Search for the cell housing the specified text and yield its [x, y] center coordinate. 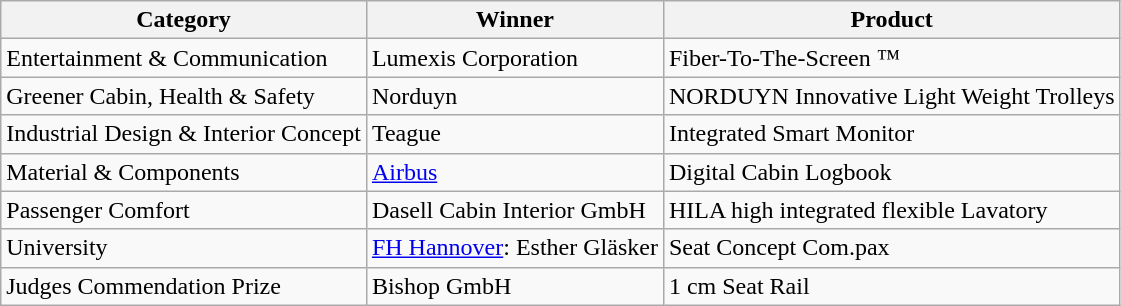
Seat Concept Com.pax [892, 248]
Entertainment & Communication [184, 58]
FH Hannover: Esther Gläsker [514, 248]
Airbus [514, 172]
Judges Commendation Prize [184, 286]
Norduyn [514, 96]
1 cm Seat Rail [892, 286]
Category [184, 20]
Integrated Smart Monitor [892, 134]
Winner [514, 20]
Fiber-To-The-Screen ™ [892, 58]
Lumexis Corporation [514, 58]
Greener Cabin, Health & Safety [184, 96]
Dasell Cabin Interior GmbH [514, 210]
Product [892, 20]
Digital Cabin Logbook [892, 172]
Teague [514, 134]
Bishop GmbH [514, 286]
Industrial Design & Interior Concept [184, 134]
Material & Components [184, 172]
Passenger Comfort [184, 210]
NORDUYN Innovative Light Weight Trolleys [892, 96]
HILA high integrated flexible Lavatory [892, 210]
University [184, 248]
